Identify which cell holds the provided text, then report its [X, Y] central coordinate. 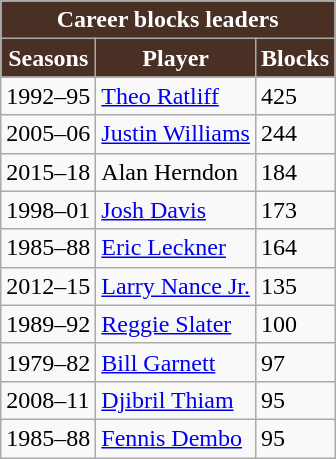
425 [294, 96]
Bill Garnett [176, 362]
Fennis Dembo [176, 438]
Josh Davis [176, 210]
2005–06 [48, 134]
Alan Herndon [176, 172]
Reggie Slater [176, 324]
1979–82 [48, 362]
Justin Williams [176, 134]
Theo Ratliff [176, 96]
1998–01 [48, 210]
2015–18 [48, 172]
2008–11 [48, 400]
Eric Leckner [176, 248]
1989–92 [48, 324]
Seasons [48, 58]
184 [294, 172]
135 [294, 286]
97 [294, 362]
100 [294, 324]
2012–15 [48, 286]
164 [294, 248]
173 [294, 210]
Djibril Thiam [176, 400]
1992–95 [48, 96]
Blocks [294, 58]
Player [176, 58]
Larry Nance Jr. [176, 286]
Career blocks leaders [168, 20]
244 [294, 134]
